Find where the given text appears and provide that cell's center as (X, Y) coordinate. 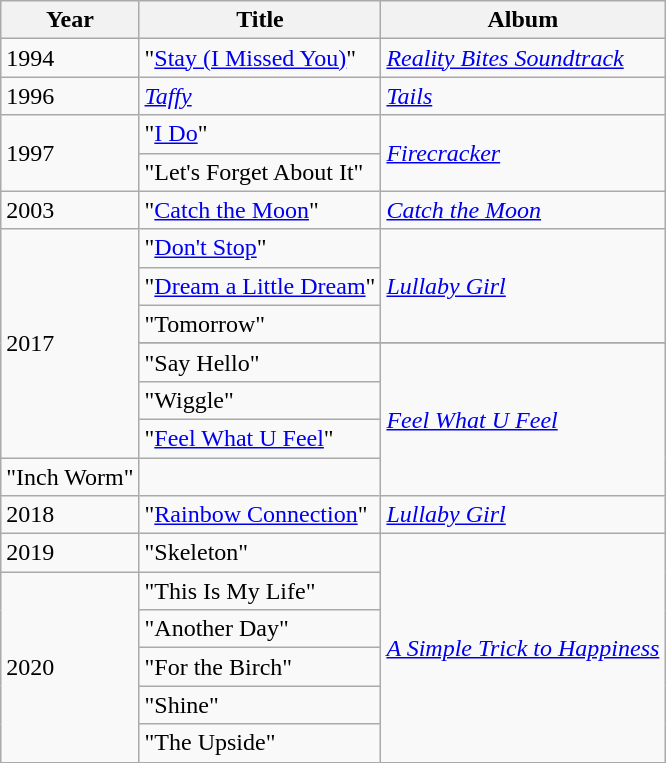
Album (523, 20)
"Catch the Moon" (260, 210)
1997 (70, 153)
"Wiggle" (260, 400)
"Another Day" (260, 629)
A Simple Trick to Happiness (523, 648)
"Inch Worm" (70, 477)
"Let's Forget About It" (260, 172)
Feel What U Feel (523, 419)
"Rainbow Connection" (260, 515)
"Skeleton" (260, 553)
"For the Birch" (260, 667)
"Feel What U Feel" (260, 438)
"Tomorrow" (260, 324)
Catch the Moon (523, 210)
Year (70, 20)
2003 (70, 210)
2019 (70, 553)
Title (260, 20)
"Shine" (260, 705)
Reality Bites Soundtrack (523, 58)
"Stay (I Missed You)" (260, 58)
"I Do" (260, 134)
2020 (70, 667)
"Don't Stop" (260, 248)
"The Upside" (260, 743)
2017 (70, 343)
1994 (70, 58)
Taffy (260, 96)
1996 (70, 96)
2018 (70, 515)
"Say Hello" (260, 362)
Firecracker (523, 153)
"This Is My Life" (260, 591)
"Dream a Little Dream" (260, 286)
Tails (523, 96)
